Detect which cell encompasses the target text, then output its [x, y] center coordinate. 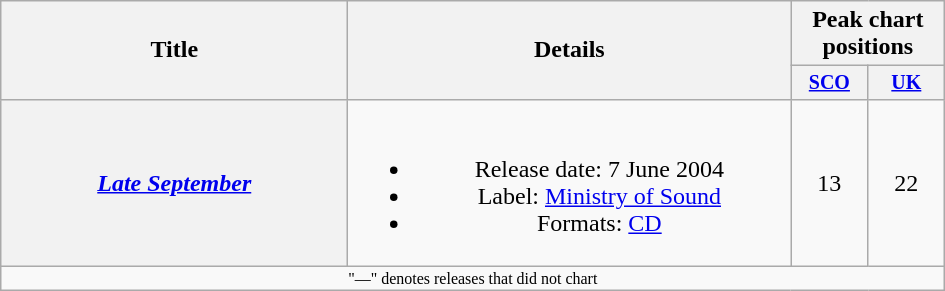
SCO [830, 82]
Title [174, 50]
13 [830, 182]
Details [570, 50]
UK [906, 82]
Peak chart positions [868, 34]
Release date: 7 June 2004Label: Ministry of SoundFormats: CD [570, 182]
22 [906, 182]
Late September [174, 182]
"—" denotes releases that did not chart [473, 278]
